Identify which cell holds the provided text, then report its (X, Y) central coordinate. 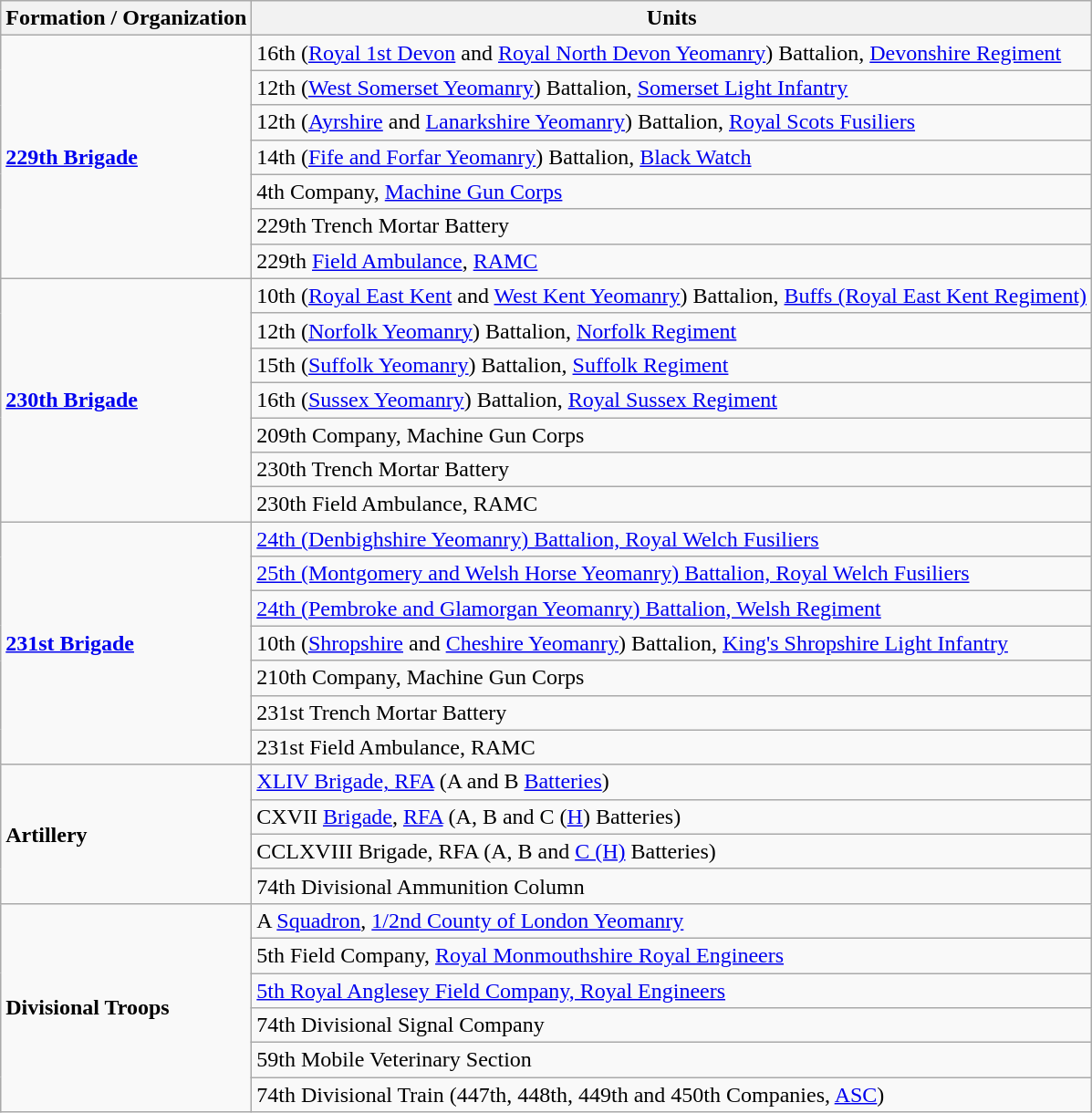
210th Company, Machine Gun Corps (671, 678)
10th (Shropshire and Cheshire Yeomanry) Battalion, King's Shropshire Light Infantry (671, 643)
A Squadron, 1/2nd County of London Yeomanry (671, 921)
Formation / Organization (126, 18)
231st Field Ambulance, RAMC (671, 747)
209th Company, Machine Gun Corps (671, 435)
59th Mobile Veterinary Section (671, 1060)
230th Brigade (126, 400)
25th (Montgomery and Welsh Horse Yeomanry) Battalion, Royal Welch Fusiliers (671, 574)
74th Divisional Ammunition Column (671, 886)
Artillery (126, 834)
74th Divisional Signal Company (671, 1025)
24th (Denbighshire Yeomanry) Battalion, Royal Welch Fusiliers (671, 539)
230th Field Ambulance, RAMC (671, 504)
229th Brigade (126, 157)
12th (Ayrshire and Lanarkshire Yeomanry) Battalion, Royal Scots Fusiliers (671, 122)
16th (Sussex Yeomanry) Battalion, Royal Sussex Regiment (671, 400)
5th Field Company, Royal Monmouthshire Royal Engineers (671, 955)
Units (671, 18)
XLIV Brigade, RFA (A and B Batteries) (671, 782)
231st Trench Mortar Battery (671, 713)
24th (Pembroke and Glamorgan Yeomanry) Battalion, Welsh Regiment (671, 609)
CCLXVIII Brigade, RFA (A, B and C (H) Batteries) (671, 851)
74th Divisional Train (447th, 448th, 449th and 450th Companies, ASC) (671, 1095)
4th Company, Machine Gun Corps (671, 192)
5th Royal Anglesey Field Company, Royal Engineers (671, 990)
CXVII Brigade, RFA (A, B and C (H) Batteries) (671, 817)
12th (West Somerset Yeomanry) Battalion, Somerset Light Infantry (671, 88)
14th (Fife and Forfar Yeomanry) Battalion, Black Watch (671, 157)
10th (Royal East Kent and West Kent Yeomanry) Battalion, Buffs (Royal East Kent Regiment) (671, 296)
15th (Suffolk Yeomanry) Battalion, Suffolk Regiment (671, 365)
16th (Royal 1st Devon and Royal North Devon Yeomanry) Battalion, Devonshire Regiment (671, 53)
Divisional Troops (126, 1007)
229th Field Ambulance, RAMC (671, 261)
230th Trench Mortar Battery (671, 470)
12th (Norfolk Yeomanry) Battalion, Norfolk Regiment (671, 330)
231st Brigade (126, 643)
229th Trench Mortar Battery (671, 226)
